Find where the given text appears and provide that cell's center as [x, y] coordinate. 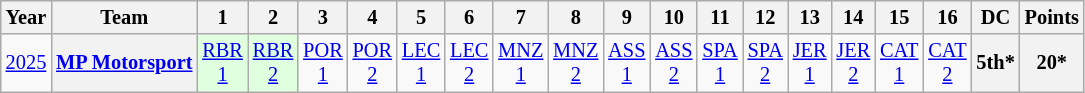
SPA1 [720, 63]
12 [766, 17]
5th* [996, 63]
6 [469, 17]
POR2 [372, 63]
14 [853, 17]
Team [124, 17]
SPA2 [766, 63]
ASS2 [674, 63]
MNZ2 [576, 63]
Points [1052, 17]
10 [674, 17]
16 [947, 17]
RBR1 [222, 63]
LEC2 [469, 63]
POR1 [322, 63]
11 [720, 17]
8 [576, 17]
13 [810, 17]
2 [273, 17]
MNZ1 [520, 63]
DC [996, 17]
JER1 [810, 63]
JER2 [853, 63]
CAT2 [947, 63]
MP Motorsport [124, 63]
3 [322, 17]
20* [1052, 63]
2025 [26, 63]
RBR2 [273, 63]
1 [222, 17]
7 [520, 17]
CAT1 [899, 63]
9 [626, 17]
5 [421, 17]
Year [26, 17]
LEC1 [421, 63]
ASS1 [626, 63]
4 [372, 17]
15 [899, 17]
